Identify which cell holds the provided text, then report its [X, Y] central coordinate. 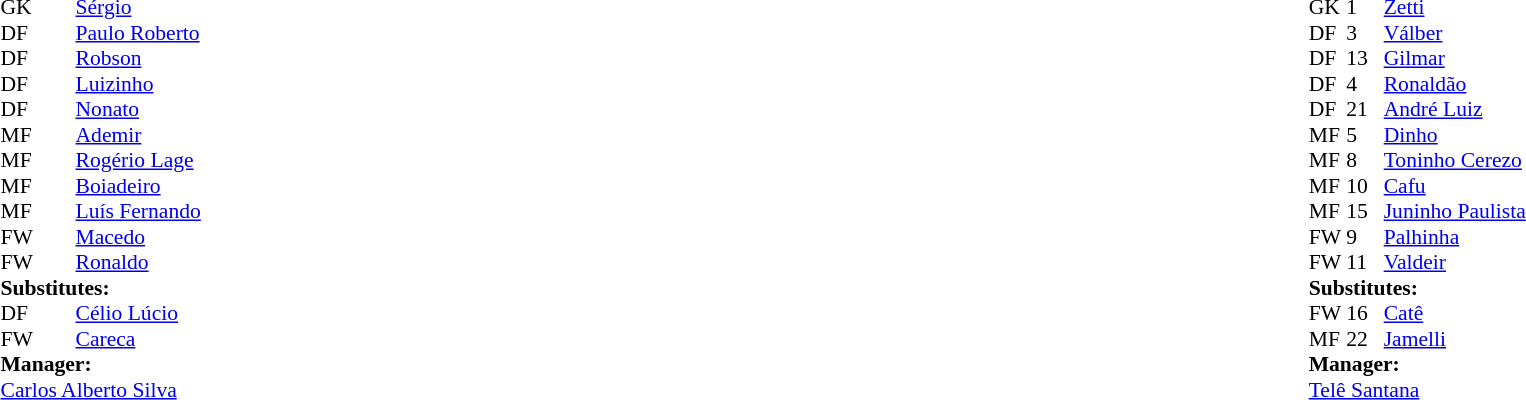
11 [1365, 263]
André Luiz [1455, 109]
22 [1365, 339]
Juninho Paulista [1455, 211]
Ademir [138, 135]
Jamelli [1455, 339]
Catê [1455, 313]
3 [1365, 33]
9 [1365, 237]
Gilmar [1455, 59]
Palhinha [1455, 237]
Nonato [138, 109]
Careca [138, 339]
Luizinho [138, 84]
Luís Fernando [138, 211]
Toninho Cerezo [1455, 161]
Célio Lúcio [138, 313]
13 [1365, 59]
15 [1365, 211]
8 [1365, 161]
Valdeir [1455, 263]
Robson [138, 59]
Dinho [1455, 135]
Rogério Lage [138, 161]
Ronaldão [1455, 84]
4 [1365, 84]
5 [1365, 135]
Válber [1455, 33]
Cafu [1455, 186]
21 [1365, 109]
Macedo [138, 237]
Paulo Roberto [138, 33]
10 [1365, 186]
16 [1365, 313]
Ronaldo [138, 263]
Boiadeiro [138, 186]
